Return the [x, y] coordinate for the center point of the cell that contains the specified text.  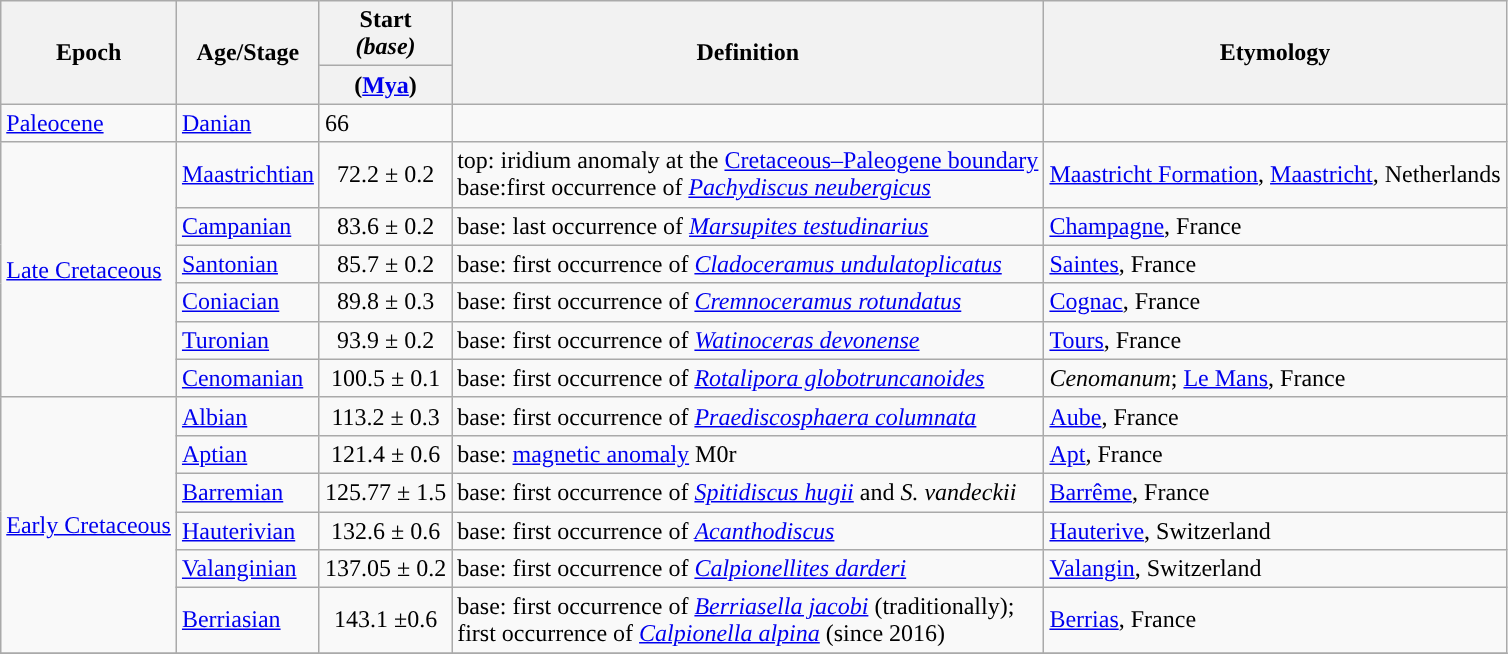
Early Cretaceous [89, 524]
base: first occurrence of Calpionellites darderi [748, 569]
base: first occurrence of Praediscosphaera columnata [748, 416]
base: first occurrence of Acanthodiscus [748, 531]
base: magnetic anomaly M0r [748, 454]
Aptian [248, 454]
85.7 ± 0.2 [385, 264]
Valangin, Switzerland [1275, 569]
121.4 ± 0.6 [385, 454]
72.2 ± 0.2 [385, 174]
83.6 ± 0.2 [385, 226]
Barremian [248, 492]
Cenomanum; Le Mans, France [1275, 378]
base: first occurrence of Spitidiscus hugii and S. vandeckii [748, 492]
Hauterive, Switzerland [1275, 531]
Cognac, France [1275, 302]
113.2 ± 0.3 [385, 416]
Etymology [1275, 52]
125.77 ± 1.5 [385, 492]
100.5 ± 0.1 [385, 378]
Tours, France [1275, 340]
Aube, France [1275, 416]
Champagne, France [1275, 226]
Santonian [248, 264]
Turonian [248, 340]
Late Cretaceous [89, 270]
89.8 ± 0.3 [385, 302]
137.05 ± 0.2 [385, 569]
Epoch [89, 52]
base: first occurrence of Watinoceras devonense [748, 340]
Campanian [248, 226]
Definition [748, 52]
66 [385, 123]
(Mya) [385, 85]
93.9 ± 0.2 [385, 340]
base: first occurrence of Berriasella jacobi (traditionally);first occurrence of Calpionella alpina (since 2016) [748, 620]
base: first occurrence of Rotalipora globotruncanoides [748, 378]
base: first occurrence of Cremnoceramus rotundatus [748, 302]
Albian [248, 416]
Berriasian [248, 620]
Paleocene [89, 123]
Maastrichtian [248, 174]
Hauterivian [248, 531]
base: last occurrence of Marsupites testudinarius [748, 226]
Maastricht Formation, Maastricht, Netherlands [1275, 174]
top: iridium anomaly at the Cretaceous–Paleogene boundarybase:first occurrence of Pachydiscus neubergicus [748, 174]
132.6 ± 0.6 [385, 531]
Apt, France [1275, 454]
Danian [248, 123]
base: first occurrence of Cladoceramus undulatoplicatus [748, 264]
Age/Stage [248, 52]
Barrême, France [1275, 492]
Berrias, France [1275, 620]
Saintes, France [1275, 264]
Coniacian [248, 302]
143.1 ±0.6 [385, 620]
Start(base) [385, 34]
Valanginian [248, 569]
Cenomanian [248, 378]
